From the cell containing the given text, extract its center point as [x, y] coordinate. 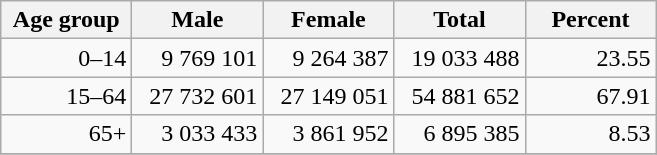
Age group [66, 20]
Total [460, 20]
9 264 387 [328, 58]
27 732 601 [198, 96]
0–14 [66, 58]
Percent [590, 20]
Male [198, 20]
3 861 952 [328, 134]
54 881 652 [460, 96]
65+ [66, 134]
6 895 385 [460, 134]
Female [328, 20]
23.55 [590, 58]
9 769 101 [198, 58]
27 149 051 [328, 96]
67.91 [590, 96]
3 033 433 [198, 134]
8.53 [590, 134]
19 033 488 [460, 58]
15–64 [66, 96]
